Provide the [X, Y] coordinate of the cell's center where the given text is located.  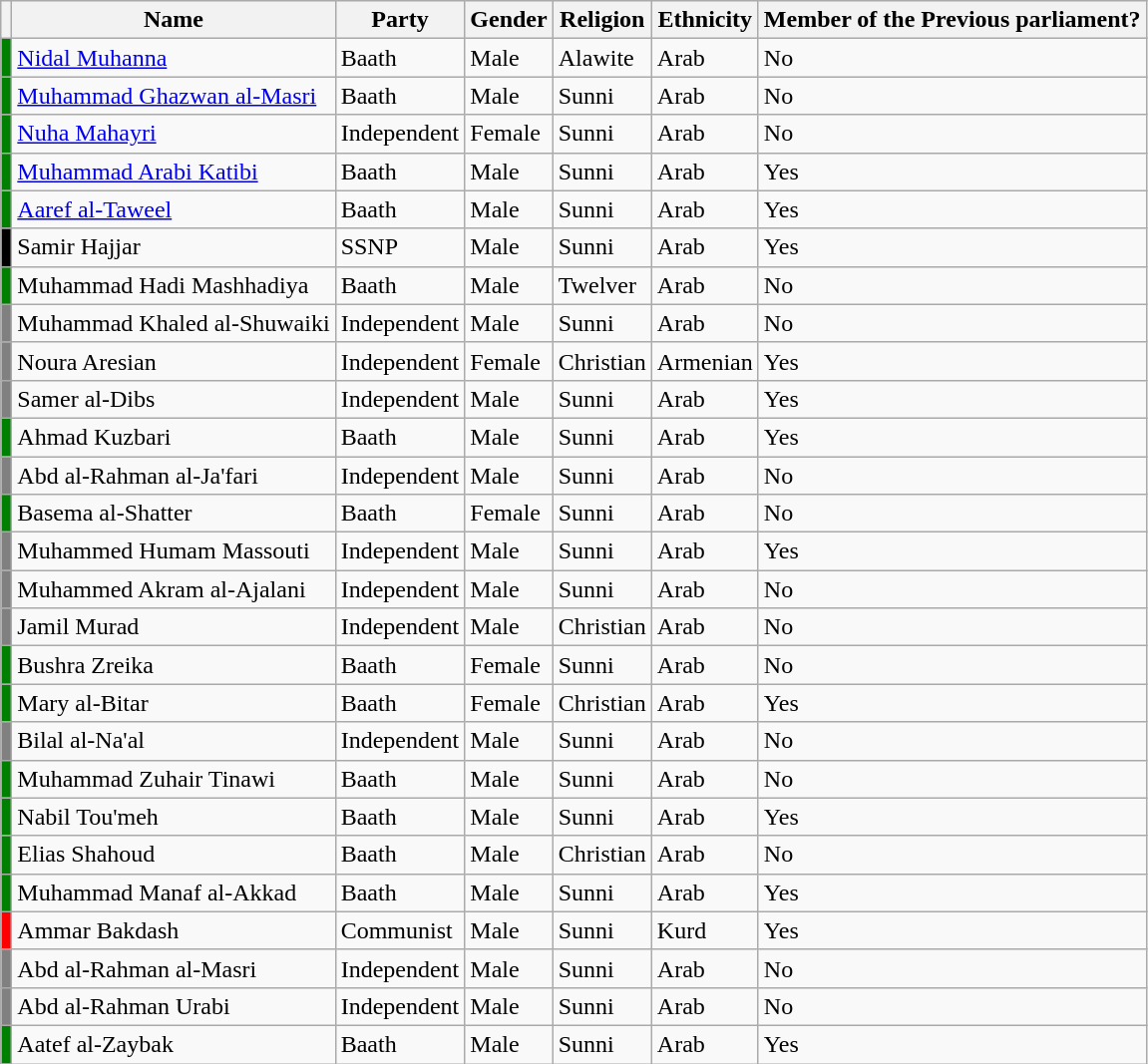
Muhammad Arabi Katibi [174, 172]
Nabil Tou'meh [174, 817]
Member of the Previous parliament? [952, 20]
Abd al-Rahman Urabi [174, 1006]
Ethnicity [704, 20]
Ammar Bakdash [174, 930]
Noura Aresian [174, 361]
Jamil Murad [174, 627]
Party [400, 20]
Religion [602, 20]
Communist [400, 930]
SSNP [400, 247]
Muhammad Manaf al-Akkad [174, 892]
Aaref al-Taweel [174, 209]
Gender [509, 20]
Muhammad Ghazwan al-Masri [174, 96]
Aatef al-Zaybak [174, 1044]
Muhammed Humam Massouti [174, 551]
Nidal Muhanna [174, 58]
Samir Hajjar [174, 247]
Alawite [602, 58]
Kurd [704, 930]
Abd al-Rahman al-Ja'fari [174, 476]
Muhammad Zuhair Tinawi [174, 779]
Abd al-Rahman al-Masri [174, 968]
Name [174, 20]
Mary al-Bitar [174, 703]
Elias Shahoud [174, 855]
Muhammad Khaled al-Shuwaiki [174, 323]
Armenian [704, 361]
Muhammed Akram al-Ajalani [174, 589]
Muhammad Hadi Mashhadiya [174, 285]
Twelver [602, 285]
Bushra Zreika [174, 665]
Nuha Mahayri [174, 134]
Ahmad Kuzbari [174, 437]
Samer al-Dibs [174, 399]
Basema al-Shatter [174, 514]
Bilal al-Na'al [174, 741]
